Return (X, Y) of the center of cell containing provided text 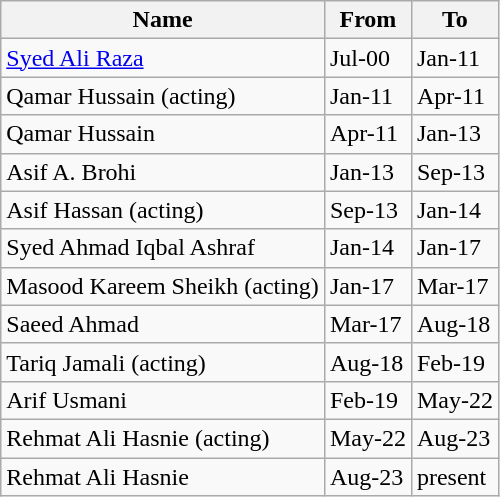
Name (163, 20)
Asif A. Brohi (163, 172)
Arif Usmani (163, 400)
Saeed Ahmad (163, 324)
Syed Ali Raza (163, 58)
Tariq Jamali (acting) (163, 362)
From (368, 20)
Rehmat Ali Hasnie (163, 477)
Qamar Hussain (163, 134)
Syed Ahmad Iqbal Ashraf (163, 248)
Masood Kareem Sheikh (acting) (163, 286)
Qamar Hussain (acting) (163, 96)
Jul-00 (368, 58)
present (454, 477)
To (454, 20)
Asif Hassan (acting) (163, 210)
Rehmat Ali Hasnie (acting) (163, 438)
